Detect which cell encompasses the target text, then output its (x, y) center coordinate. 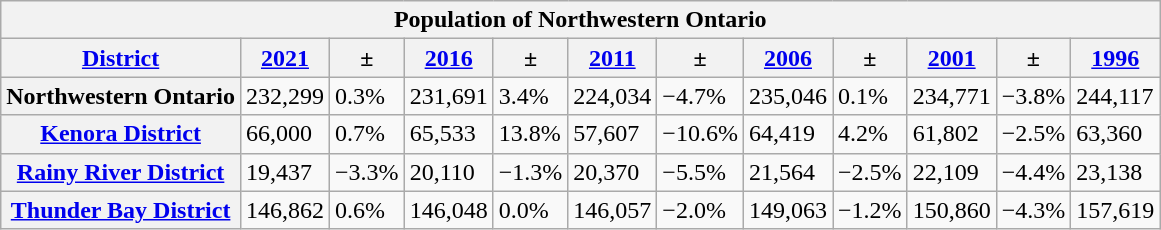
244,117 (1116, 96)
235,046 (788, 96)
2001 (952, 58)
−4.4% (1034, 172)
District (121, 58)
149,063 (788, 210)
61,802 (952, 134)
Northwestern Ontario (121, 96)
−1.2% (870, 210)
146,862 (284, 210)
23,138 (1116, 172)
57,607 (612, 134)
19,437 (284, 172)
2011 (612, 58)
Kenora District (121, 134)
−2.0% (700, 210)
Rainy River District (121, 172)
234,771 (952, 96)
65,533 (448, 134)
20,370 (612, 172)
−10.6% (700, 134)
−3.8% (1034, 96)
232,299 (284, 96)
0.3% (368, 96)
3.4% (530, 96)
146,057 (612, 210)
63,360 (1116, 134)
66,000 (284, 134)
21,564 (788, 172)
64,419 (788, 134)
224,034 (612, 96)
−1.3% (530, 172)
−4.7% (700, 96)
2006 (788, 58)
20,110 (448, 172)
157,619 (1116, 210)
0.6% (368, 210)
231,691 (448, 96)
2021 (284, 58)
150,860 (952, 210)
13.8% (530, 134)
4.2% (870, 134)
2016 (448, 58)
−4.3% (1034, 210)
Thunder Bay District (121, 210)
0.0% (530, 210)
Population of Northwestern Ontario (580, 20)
0.1% (870, 96)
0.7% (368, 134)
1996 (1116, 58)
22,109 (952, 172)
−3.3% (368, 172)
146,048 (448, 210)
−5.5% (700, 172)
